Return [X, Y] of the center of cell containing provided text 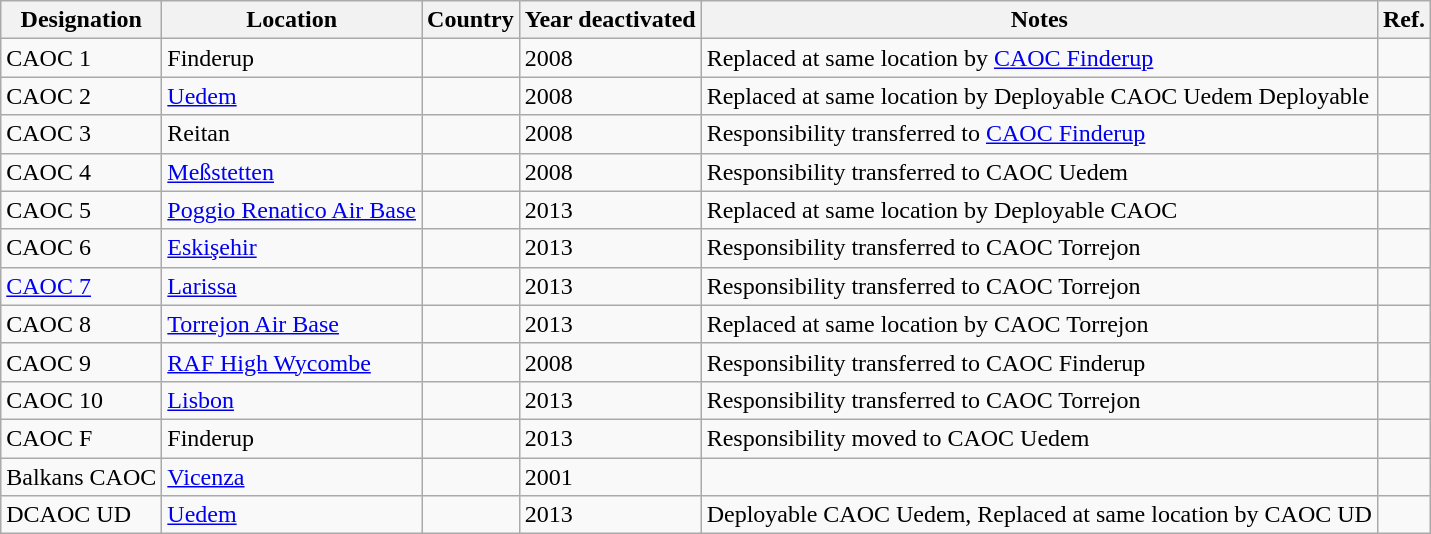
CAOC 1 [82, 58]
CAOC 2 [82, 96]
Eskişehir [292, 248]
Location [292, 20]
RAF High Wycombe [292, 362]
Torrejon Air Base [292, 324]
DCAOC UD [82, 515]
Replaced at same location by CAOC Torrejon [1039, 324]
2001 [610, 477]
CAOC 5 [82, 210]
Country [471, 20]
Balkans CAOC [82, 477]
CAOC 9 [82, 362]
Lisbon [292, 400]
Ref. [1404, 20]
Replaced at same location by Deployable CAOC Uedem Deployable [1039, 96]
CAOC 4 [82, 172]
CAOC 8 [82, 324]
CAOC 7 [82, 286]
Responsibility transferred to CAOC Uedem [1039, 172]
Reitan [292, 134]
Replaced at same location by Deployable CAOC [1039, 210]
Larissa [292, 286]
Vicenza [292, 477]
Deployable CAOC Uedem, Replaced at same location by CAOC UD [1039, 515]
Poggio Renatico Air Base [292, 210]
Designation [82, 20]
Responsibility moved to CAOC Uedem [1039, 438]
Notes [1039, 20]
Replaced at same location by CAOC Finderup [1039, 58]
Year deactivated [610, 20]
CAOC 6 [82, 248]
CAOC 3 [82, 134]
CAOC 10 [82, 400]
Meßstetten [292, 172]
CAOC F [82, 438]
